Output the (x, y) coordinate of the center of the cell containing the given text.  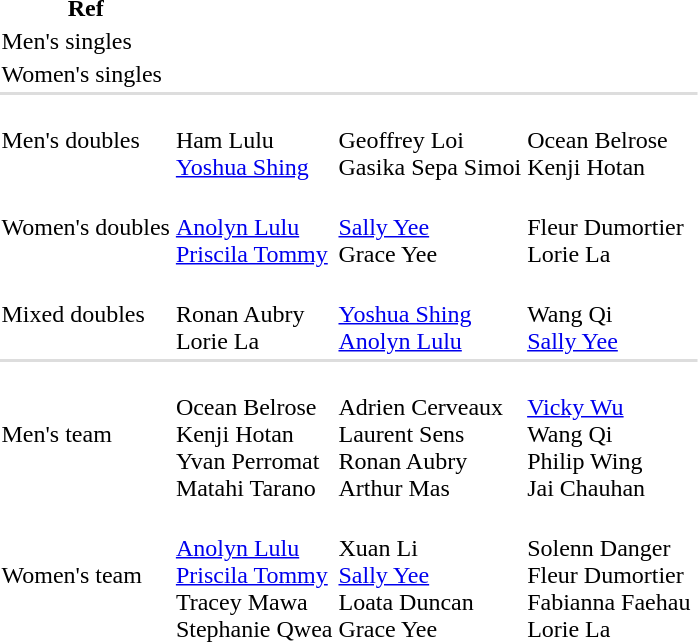
Men's team (86, 434)
Ocean BelroseKenji HotanYvan PerromatMatahi Tarano (254, 434)
Yoshua ShingAnolyn Lulu (430, 314)
Wang QiSally Yee (609, 314)
Ham LuluYoshua Shing (254, 140)
Vicky WuWang QiPhilip WingJai Chauhan (609, 434)
Mixed doubles (86, 314)
Men's doubles (86, 140)
Fleur DumortierLorie La (609, 227)
Sally YeeGrace Yee (430, 227)
Ocean BelroseKenji Hotan (609, 140)
Men's singles (86, 41)
Ronan AubryLorie La (254, 314)
Women's doubles (86, 227)
Anolyn LuluPriscila Tommy (254, 227)
Women's singles (86, 74)
Adrien CerveauxLaurent SensRonan AubryArthur Mas (430, 434)
Geoffrey LoiGasika Sepa Simoi (430, 140)
